For the text-containing cell, return its midpoint in [X, Y] coordinate format. 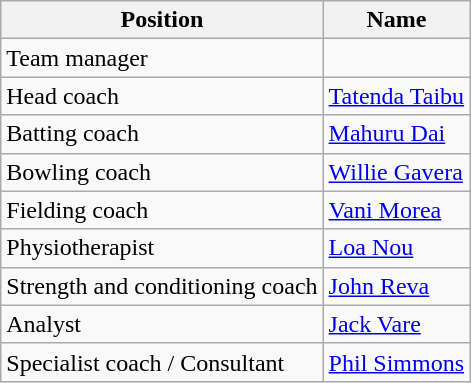
Mahuru Dai [396, 134]
John Reva [396, 286]
Loa Nou [396, 248]
Head coach [162, 96]
Name [396, 20]
Fielding coach [162, 210]
Physiotherapist [162, 248]
Batting coach [162, 134]
Tatenda Taibu [396, 96]
Position [162, 20]
Specialist coach / Consultant [162, 362]
Jack Vare [396, 324]
Analyst [162, 324]
Phil Simmons [396, 362]
Team manager [162, 58]
Willie Gavera [396, 172]
Bowling coach [162, 172]
Vani Morea [396, 210]
Strength and conditioning coach [162, 286]
